Output the (x, y) coordinate of the center of the cell containing the given text.  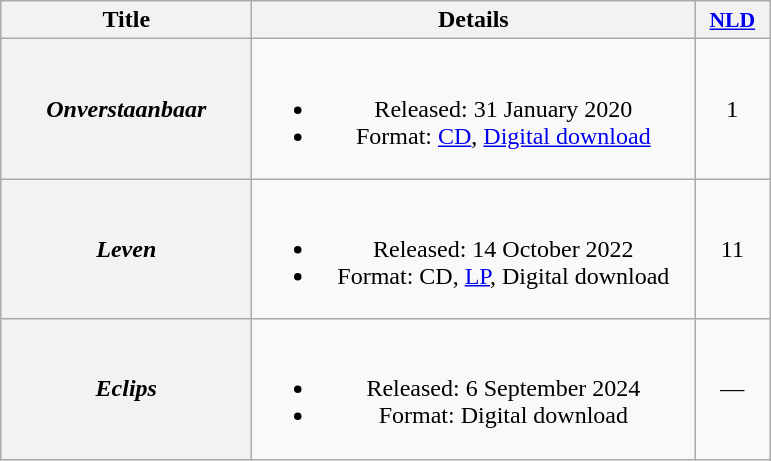
Released: 31 January 2020Format: CD, Digital download (474, 109)
Title (126, 20)
Released: 6 September 2024Format: Digital download (474, 389)
11 (732, 249)
NLD (732, 20)
Released: 14 October 2022Format: CD, LP, Digital download (474, 249)
Details (474, 20)
Eclips (126, 389)
— (732, 389)
Leven (126, 249)
Onverstaanbaar (126, 109)
1 (732, 109)
